Output the (X, Y) coordinate of the center of the cell containing the given text.  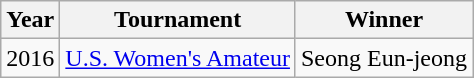
2016 (30, 58)
Winner (384, 20)
Year (30, 20)
Seong Eun-jeong (384, 58)
Tournament (178, 20)
U.S. Women's Amateur (178, 58)
